Provide the [x, y] coordinate of the cell's center where the given text is located.  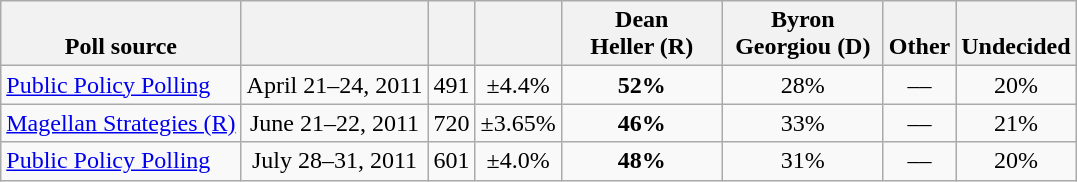
720 [452, 123]
±3.65% [518, 123]
ByronGeorgiou (D) [802, 34]
Other [919, 34]
601 [452, 161]
April 21–24, 2011 [334, 85]
Undecided [1016, 34]
28% [802, 85]
33% [802, 123]
491 [452, 85]
DeanHeller (R) [642, 34]
July 28–31, 2011 [334, 161]
31% [802, 161]
June 21–22, 2011 [334, 123]
46% [642, 123]
±4.0% [518, 161]
Poll source [121, 34]
52% [642, 85]
±4.4% [518, 85]
48% [642, 161]
Magellan Strategies (R) [121, 123]
21% [1016, 123]
